Locate the cell with the specified text and output its (x, y) center coordinate. 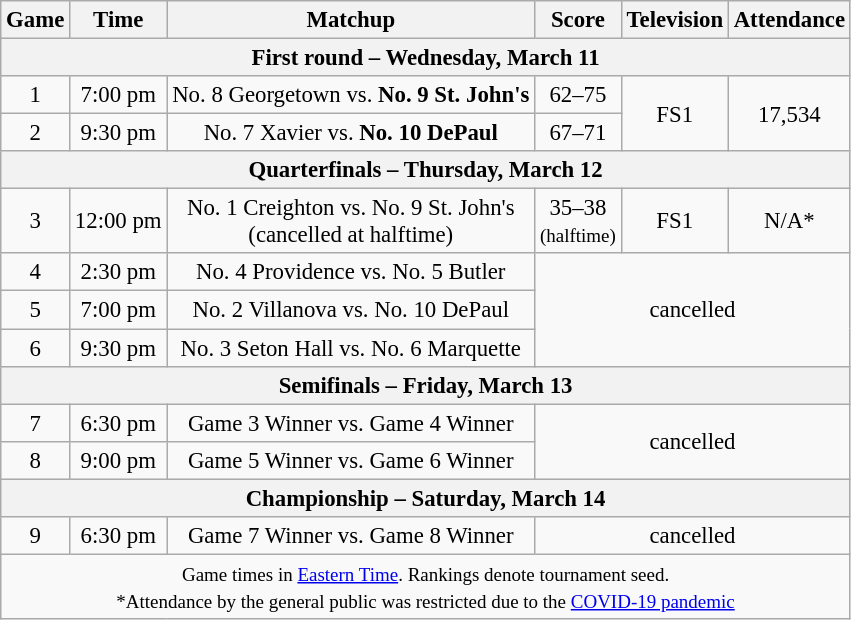
Quarterfinals – Thursday, March 12 (426, 170)
No. 4 Providence vs. No. 5 Butler (351, 273)
7 (36, 423)
1 (36, 95)
Attendance (789, 20)
Score (578, 20)
Game 3 Winner vs. Game 4 Winner (351, 423)
Semifinals – Friday, March 13 (426, 385)
9 (36, 536)
62–75 (578, 95)
35–38(halftime) (578, 222)
2 (36, 133)
N/A* (789, 222)
No. 1 Creighton vs. No. 9 St. John's(cancelled at halftime) (351, 222)
No. 7 Xavier vs. No. 10 DePaul (351, 133)
17,534 (789, 114)
Game (36, 20)
Television (674, 20)
6 (36, 348)
67–71 (578, 133)
First round – Wednesday, March 11 (426, 58)
9:00 pm (118, 460)
Game 5 Winner vs. Game 6 Winner (351, 460)
2:30 pm (118, 273)
Game times in Eastern Time. Rankings denote tournament seed.*Attendance by the general public was restricted due to the COVID-19 pandemic (426, 586)
No. 8 Georgetown vs. No. 9 St. John's (351, 95)
Game 7 Winner vs. Game 8 Winner (351, 536)
8 (36, 460)
12:00 pm (118, 222)
Time (118, 20)
Championship – Saturday, March 14 (426, 498)
Matchup (351, 20)
3 (36, 222)
5 (36, 310)
No. 3 Seton Hall vs. No. 6 Marquette (351, 348)
No. 2 Villanova vs. No. 10 DePaul (351, 310)
4 (36, 273)
